Search for the cell housing the specified text and yield its (x, y) center coordinate. 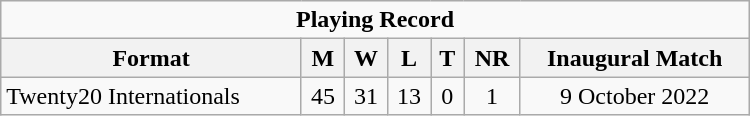
T (448, 58)
1 (492, 96)
9 October 2022 (634, 96)
Inaugural Match (634, 58)
0 (448, 96)
45 (322, 96)
L (410, 58)
NR (492, 58)
M (322, 58)
Playing Record (375, 20)
31 (366, 96)
Twenty20 Internationals (152, 96)
W (366, 58)
Format (152, 58)
13 (410, 96)
